Locate the cell with the specified text and output its (X, Y) center coordinate. 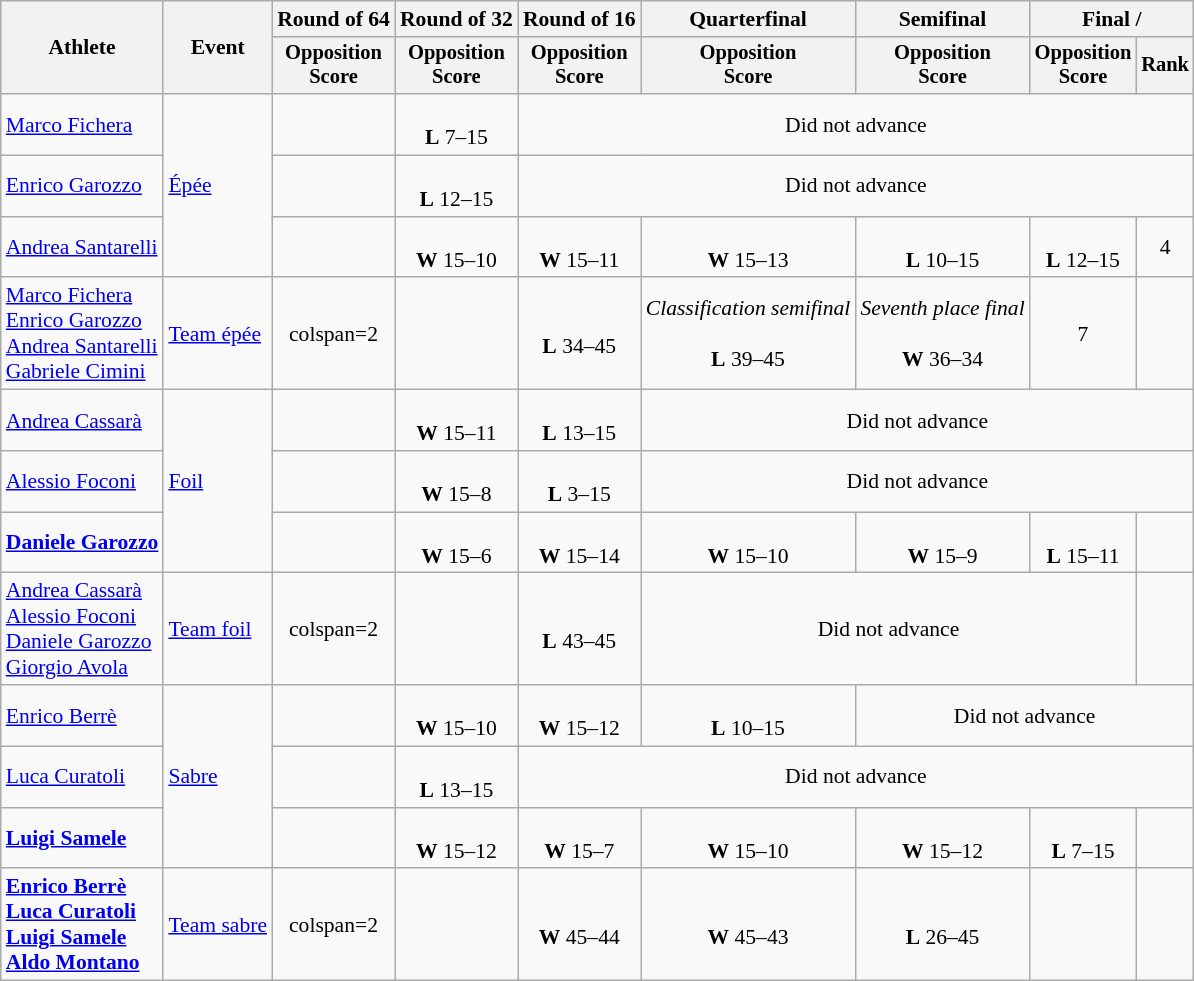
Team épée (218, 334)
Enrico Berrè (82, 716)
W 15–6 (456, 542)
Enrico Garozzo (82, 186)
Sabre (218, 776)
Classification semifinalL 39–45 (748, 334)
Andrea CassaràAlessio FoconiDaniele GarozzoGiorgio Avola (82, 629)
Team foil (218, 629)
L 34–45 (580, 334)
Marco Fichera (82, 124)
L 15–11 (1084, 542)
Semifinal (942, 19)
Round of 16 (580, 19)
W 15–8 (456, 482)
L 43–45 (580, 629)
Andrea Cassarà (82, 420)
W 15–9 (942, 542)
W 45–44 (580, 925)
W 15–14 (580, 542)
Épée (218, 186)
Seventh place finalW 36–34 (942, 334)
Enrico BerrèLuca CuratoliLuigi SameleAldo Montano (82, 925)
W 15–13 (748, 248)
Round of 32 (456, 19)
Athlete (82, 48)
Andrea Santarelli (82, 248)
Team sabre (218, 925)
7 (1084, 334)
Round of 64 (334, 19)
L 26–45 (942, 925)
4 (1165, 248)
Final / (1112, 19)
Event (218, 48)
Alessio Foconi (82, 482)
Rank (1165, 66)
W 45–43 (748, 925)
Daniele Garozzo (82, 542)
W 15–7 (580, 838)
Marco FicheraEnrico GarozzoAndrea SantarelliGabriele Cimini (82, 334)
Luigi Samele (82, 838)
Foil (218, 482)
L 3–15 (580, 482)
Quarterfinal (748, 19)
Luca Curatoli (82, 778)
